Find where the given text appears and provide that cell's center as (X, Y) coordinate. 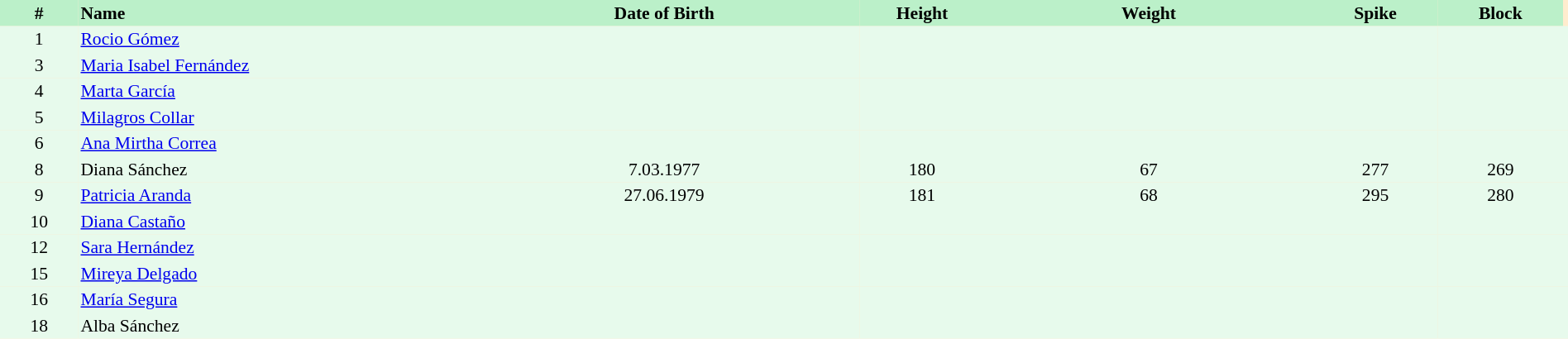
8 (39, 169)
10 (39, 222)
# (39, 13)
Diana Sánchez (273, 169)
181 (921, 195)
4 (39, 91)
1 (39, 40)
5 (39, 117)
280 (1500, 195)
18 (39, 326)
295 (1374, 195)
Date of Birth (664, 13)
Mireya Delgado (273, 274)
67 (1150, 169)
Height (921, 13)
277 (1374, 169)
68 (1150, 195)
Rocio Gómez (273, 40)
Alba Sánchez (273, 326)
9 (39, 195)
Name (273, 13)
16 (39, 299)
27.06.1979 (664, 195)
Diana Castaño (273, 222)
Patricia Aranda (273, 195)
12 (39, 248)
7.03.1977 (664, 169)
Weight (1150, 13)
Sara Hernández (273, 248)
Ana Mirtha Correa (273, 144)
Milagros Collar (273, 117)
15 (39, 274)
Marta García (273, 91)
Block (1500, 13)
269 (1500, 169)
Maria Isabel Fernández (273, 65)
3 (39, 65)
María Segura (273, 299)
Spike (1374, 13)
6 (39, 144)
180 (921, 169)
